Search for the cell housing the specified text and yield its (x, y) center coordinate. 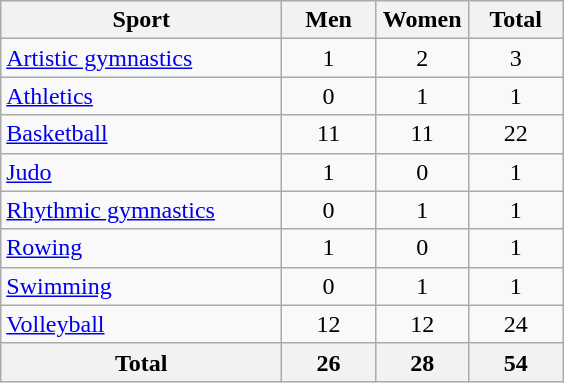
26 (329, 362)
Women (422, 20)
22 (516, 134)
Athletics (142, 96)
Rowing (142, 248)
54 (516, 362)
Men (329, 20)
24 (516, 324)
Swimming (142, 286)
Judo (142, 172)
28 (422, 362)
3 (516, 58)
Sport (142, 20)
2 (422, 58)
Rhythmic gymnastics (142, 210)
Artistic gymnastics (142, 58)
Basketball (142, 134)
Volleyball (142, 324)
